Pinpoint the cell where the given text exists, returning its (x, y) midpoint coordinate. 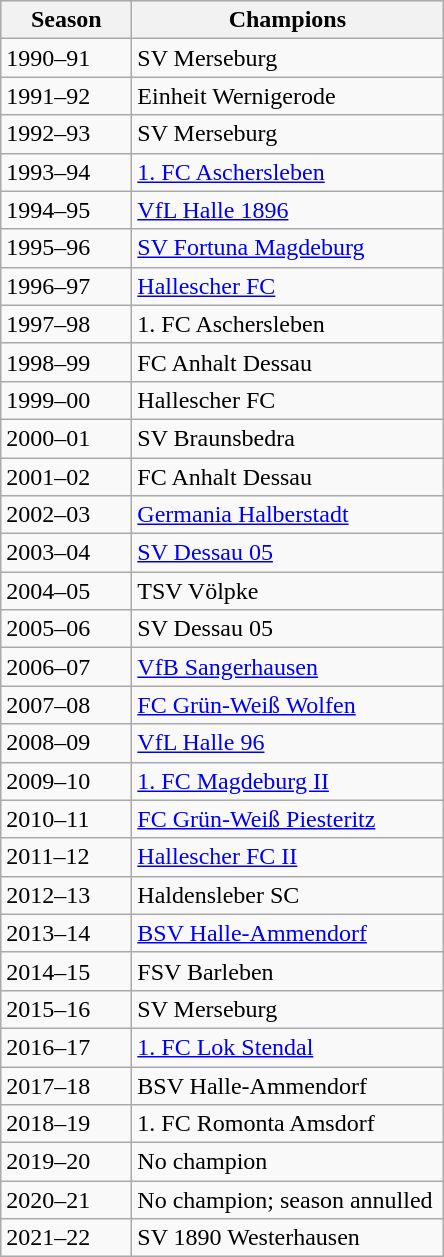
SV Braunsbedra (288, 438)
FSV Barleben (288, 971)
2021–22 (66, 1238)
2010–11 (66, 819)
VfL Halle 96 (288, 743)
FC Grün-Weiß Wolfen (288, 705)
2016–17 (66, 1047)
2013–14 (66, 933)
2007–08 (66, 705)
2004–05 (66, 591)
1993–94 (66, 172)
2012–13 (66, 895)
Season (66, 20)
1997–98 (66, 324)
2005–06 (66, 629)
2008–09 (66, 743)
SV 1890 Westerhausen (288, 1238)
1. FC Magdeburg II (288, 781)
2003–04 (66, 553)
2009–10 (66, 781)
1990–91 (66, 58)
2006–07 (66, 667)
1991–92 (66, 96)
VfL Halle 1896 (288, 210)
2000–01 (66, 438)
No champion; season annulled (288, 1200)
TSV Völpke (288, 591)
Germania Halberstadt (288, 515)
2018–19 (66, 1124)
1999–00 (66, 400)
Champions (288, 20)
2019–20 (66, 1162)
2002–03 (66, 515)
VfB Sangerhausen (288, 667)
No champion (288, 1162)
1. FC Lok Stendal (288, 1047)
SV Fortuna Magdeburg (288, 248)
Hallescher FC II (288, 857)
2020–21 (66, 1200)
2014–15 (66, 971)
2001–02 (66, 477)
2011–12 (66, 857)
1992–93 (66, 134)
1998–99 (66, 362)
FC Grün-Weiß Piesteritz (288, 819)
1996–97 (66, 286)
1995–96 (66, 248)
Haldensleber SC (288, 895)
Einheit Wernigerode (288, 96)
2017–18 (66, 1085)
1994–95 (66, 210)
2015–16 (66, 1009)
1. FC Romonta Amsdorf (288, 1124)
